Return the (x, y) coordinate for the center point of the cell that contains the specified text.  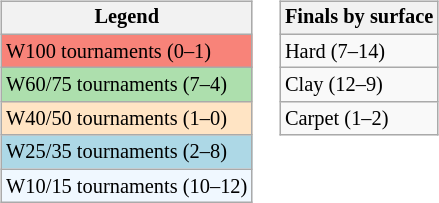
Legend (126, 18)
Hard (7–14) (359, 51)
W25/35 tournaments (2–8) (126, 152)
Finals by surface (359, 18)
W10/15 tournaments (10–12) (126, 186)
W40/50 tournaments (1–0) (126, 119)
Carpet (1–2) (359, 119)
W60/75 tournaments (7–4) (126, 85)
Clay (12–9) (359, 85)
W100 tournaments (0–1) (126, 51)
